Return [X, Y] of the center of cell containing provided text 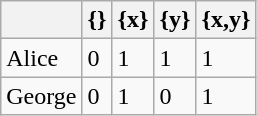
{} [97, 20]
George [42, 96]
{y} [175, 20]
{x,y} [226, 20]
{x} [133, 20]
Alice [42, 58]
